Output the (x, y) coordinate of the center of the cell containing the given text.  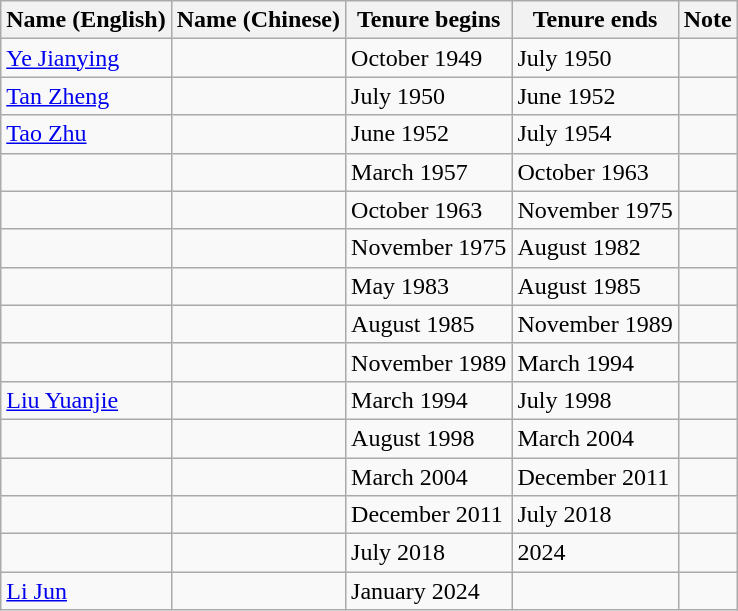
Name (Chinese) (258, 20)
Li Jun (86, 591)
Tenure ends (595, 20)
Note (708, 20)
Ye Jianying (86, 58)
July 1954 (595, 134)
2024 (595, 553)
August 1998 (429, 438)
January 2024 (429, 591)
May 1983 (429, 286)
March 1957 (429, 172)
August 1982 (595, 248)
October 1949 (429, 58)
Tao Zhu (86, 134)
Tan Zheng (86, 96)
Liu Yuanjie (86, 400)
July 1998 (595, 400)
Name (English) (86, 20)
Tenure begins (429, 20)
